Identify which cell holds the provided text, then report its (X, Y) central coordinate. 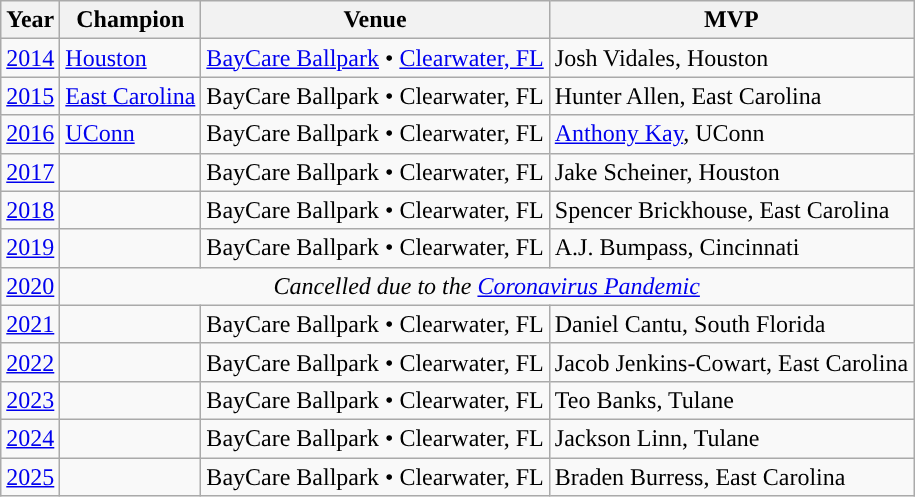
2017 (30, 172)
2024 (30, 438)
Jake Scheiner, Houston (731, 172)
2023 (30, 400)
Spencer Brickhouse, East Carolina (731, 210)
2015 (30, 96)
Year (30, 20)
2021 (30, 324)
Josh Vidales, Houston (731, 58)
Houston (130, 58)
Teo Banks, Tulane (731, 400)
Braden Burress, East Carolina (731, 477)
Jackson Linn, Tulane (731, 438)
Hunter Allen, East Carolina (731, 96)
2019 (30, 248)
MVP (731, 20)
Champion (130, 20)
Daniel Cantu, South Florida (731, 324)
2025 (30, 477)
2014 (30, 58)
2018 (30, 210)
A.J. Bumpass, Cincinnati (731, 248)
2020 (30, 286)
2016 (30, 134)
Cancelled due to the Coronavirus Pandemic (487, 286)
2022 (30, 362)
UConn (130, 134)
Jacob Jenkins-Cowart, East Carolina (731, 362)
East Carolina (130, 96)
Venue (375, 20)
Anthony Kay, UConn (731, 134)
